Output the (X, Y) coordinate of the center of the cell containing the given text.  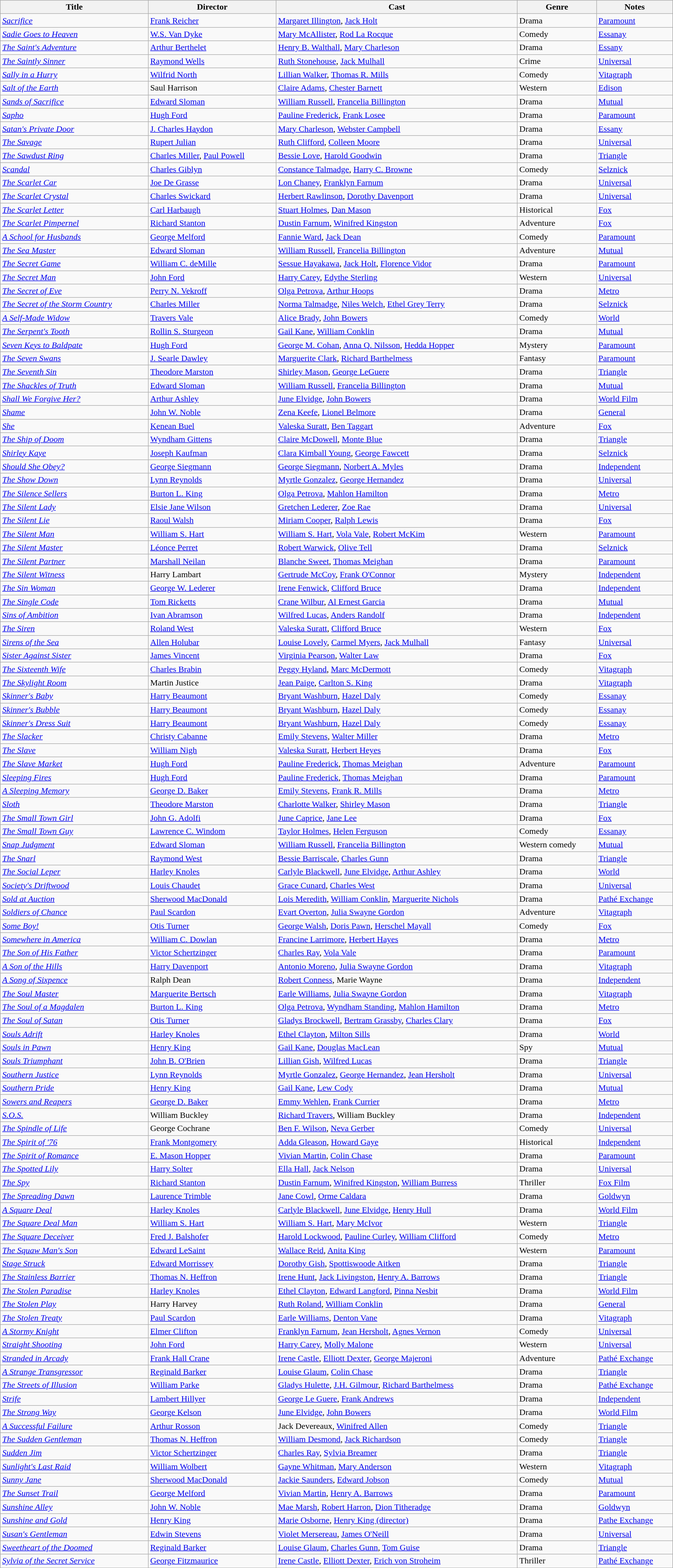
Harry Harvey (212, 1304)
Edison (635, 88)
Edward Morrissey (212, 1264)
Tom Ricketts (212, 602)
Crane Wilbur, Al Ernest Garcia (397, 602)
Frank Montgomery (212, 1142)
The Scarlet Crystal (75, 196)
Raymond West (212, 858)
The Saintly Sinner (75, 61)
John B. O'Brien (212, 1061)
A Stormy Knight (75, 1331)
The Slave Market (75, 764)
Sadie Goes to Heaven (75, 34)
Olga Petrova, Mahlon Hamilton (397, 493)
Earle Williams, Denton Vane (397, 1318)
Souls Adrift (75, 1034)
Ella Hall, Jack Nelson (397, 1169)
Arthur Berthelet (212, 48)
Vivian Martin, Colin Chase (397, 1155)
Fannie Ward, Jack Dean (397, 237)
Sins of Ambition (75, 615)
William Nigh (212, 750)
The Streets of Illusion (75, 1385)
Marshall Neilan (212, 561)
Ruth Clifford, Colleen Moore (397, 142)
The Squaw Man's Son (75, 1250)
The Slacker (75, 737)
Irene Fenwick, Clifford Bruce (397, 588)
A Square Deal (75, 1209)
Pathe Exchange (635, 1520)
Somewhere in America (75, 939)
Valeska Suratt, Ben Taggart (397, 426)
Violet Mersereau, James O'Neill (397, 1534)
Sally in a Hurry (75, 75)
Jane Cowl, Orme Caldara (397, 1196)
Rollin S. Sturgeon (212, 331)
Clara Kimball Young, George Fawcett (397, 453)
George Fitzmaurice (212, 1561)
Harry Davenport (212, 966)
Sands of Sacrifice (75, 102)
Susan's Gentleman (75, 1534)
Sylvia of the Secret Service (75, 1561)
The Silent Lie (75, 520)
Ralph Dean (212, 980)
Olga Petrova, Arthur Hoops (397, 291)
June Caprice, Jane Lee (397, 818)
The Social Leper (75, 872)
Louise Glaum, Charles Gunn, Tom Guise (397, 1547)
The Silence Sellers (75, 493)
Emily Stevens, Frank R. Mills (397, 791)
Joe De Grasse (212, 183)
The Stolen Paradise (75, 1291)
The Soul of Satan (75, 1020)
Society's Driftwood (75, 885)
The Stolen Treaty (75, 1318)
Myrtle Gonzalez, George Hernandez, Jean Hersholt (397, 1075)
Edward LeSaint (212, 1250)
Mary McAllister, Rod La Rocque (397, 34)
Lois Meredith, William Conklin, Marguerite Nichols (397, 899)
A Son of the Hills (75, 966)
The Stolen Play (75, 1304)
A Song of Sixpence (75, 980)
Genre (557, 7)
The Slave (75, 750)
The Scarlet Letter (75, 210)
Mary Charleson, Webster Campbell (397, 129)
The Spirit of '76 (75, 1142)
The Soul Master (75, 993)
Arthur Rosson (212, 1426)
Souls Triumphant (75, 1061)
The Savage (75, 142)
George Cochrane (212, 1129)
William Parke (212, 1385)
The Strong Way (75, 1412)
Saul Harrison (212, 88)
Christy Cabanne (212, 737)
Lillian Gish, Wilfred Lucas (397, 1061)
Blanche Sweet, Thomas Meighan (397, 561)
Skinner's Dress Suit (75, 723)
Gretchen Lederer, Zoe Rae (397, 507)
Jack Devereaux, Winifred Allen (397, 1426)
William Desmond, Jack Richardson (397, 1439)
Shall We Forgive Her? (75, 399)
Sold at Auction (75, 899)
Gail Kane, Lew Cody (397, 1088)
Perry N. Vekroff (212, 291)
Elsie Jane Wilson (212, 507)
Rupert Julian (212, 142)
Gail Kane, William Conklin (397, 331)
The Show Down (75, 480)
Joseph Kaufman (212, 453)
Robert Warwick, Olive Tell (397, 547)
Bessie Barriscale, Charles Gunn (397, 858)
George Walsh, Doris Pawn, Herschel Mayall (397, 926)
Franklyn Farnum, Jean Hersholt, Agnes Vernon (397, 1331)
Claire McDowell, Monte Blue (397, 439)
The Sea Master (75, 250)
The Square Deceiver (75, 1236)
Marguerite Clark, Richard Barthelmess (397, 358)
Emily Stevens, Walter Miller (397, 737)
Miriam Cooper, Ralph Lewis (397, 520)
The Silent Partner (75, 561)
The Secret of Eve (75, 291)
Gertrude McCoy, Frank O'Connor (397, 574)
Cast (397, 7)
Scandal (75, 169)
W.S. Van Dyke (212, 34)
Margaret Illington, Jack Holt (397, 21)
Sloth (75, 804)
Charles Ray, Sylvia Breamer (397, 1453)
Herbert Rawlinson, Dorothy Davenport (397, 196)
The Silent Master (75, 547)
Sessue Hayakawa, Jack Holt, Florence Vidor (397, 264)
Sister Against Sister (75, 656)
George Siegmann, Norbert A. Myles (397, 466)
Frank Hall Crane (212, 1358)
Norma Talmadge, Niles Welch, Ethel Grey Terry (397, 304)
Lillian Walker, Thomas R. Mills (397, 75)
Raymond Wells (212, 61)
Carlyle Blackwell, June Elvidge, Arthur Ashley (397, 872)
The Snarl (75, 858)
Dorothy Gish, Spottiswoode Aitken (397, 1264)
Virginia Pearson, Walter Law (397, 656)
Sweetheart of the Doomed (75, 1547)
Henry B. Walthall, Mary Charleson (397, 48)
A Successful Failure (75, 1426)
Souls in Pawn (75, 1048)
Roland West (212, 629)
Alice Brady, John Bowers (397, 318)
Dustin Farnum, Winifred Kingston, William Burress (397, 1182)
George M. Cohan, Anna Q. Nilsson, Hedda Hopper (397, 345)
Soldiers of Chance (75, 912)
Harry Carey, Molly Malone (397, 1345)
The Siren (75, 629)
Bessie Love, Harold Goodwin (397, 155)
Harold Lockwood, Pauline Curley, William Clifford (397, 1236)
Harry Lambart (212, 574)
The Son of His Father (75, 953)
Fred J. Balshofer (212, 1236)
George Siegmann (212, 466)
A Sleeping Memory (75, 791)
Charlotte Walker, Shirley Mason (397, 804)
A School for Husbands (75, 237)
Claire Adams, Chester Barnett (397, 88)
Louis Chaudet (212, 885)
The Scarlet Pimpernel (75, 223)
J. Charles Haydon (212, 129)
Sunshine and Gold (75, 1520)
Southern Pride (75, 1088)
The Silent Witness (75, 574)
George W. Lederer (212, 588)
Southern Justice (75, 1075)
Crime (557, 61)
The Silent Lady (75, 507)
Taylor Holmes, Helen Ferguson (397, 831)
Skinner's Baby (75, 696)
Carl Harbaugh (212, 210)
Spy (557, 1048)
Arthur Ashley (212, 399)
Emmy Wehlen, Frank Currier (397, 1102)
Sacrifice (75, 21)
Wyndham Gittens (212, 439)
Ruth Stonehouse, Jack Mulhall (397, 61)
Sunshine Alley (75, 1507)
She (75, 426)
Louise Glaum, Colin Chase (397, 1372)
The Ship of Doom (75, 439)
Marie Osborne, Henry King (director) (397, 1520)
Skinner's Bubble (75, 710)
The Spindle of Life (75, 1129)
The Sunset Trail (75, 1493)
Earle Williams, Julia Swayne Gordon (397, 993)
The Spirit of Romance (75, 1155)
Lambert Hillyer (212, 1399)
The Silent Man (75, 534)
Sudden Jim (75, 1453)
Wilfred Lucas, Anders Randolf (397, 615)
Wallace Reid, Anita King (397, 1250)
The Small Town Girl (75, 818)
Western comedy (557, 845)
Sirens of the Sea (75, 642)
Jackie Saunders, Edward Jobson (397, 1480)
J. Searle Dawley (212, 358)
Carlyle Blackwell, June Elvidge, Henry Hull (397, 1209)
Grace Cunard, Charles West (397, 885)
The Scarlet Car (75, 183)
Shirley Mason, George LeGuere (397, 372)
Olga Petrova, Wyndham Standing, Mahlon Hamilton (397, 1007)
Gail Kane, Douglas MacLean (397, 1048)
John G. Adolfi (212, 818)
Ruth Roland, William Conklin (397, 1304)
Title (75, 7)
Antonio Moreno, Julia Swayne Gordon (397, 966)
Stage Struck (75, 1264)
Charles Swickard (212, 196)
Sunny Jane (75, 1480)
James Vincent (212, 656)
Lawrence C. Windom (212, 831)
Harry Carey, Edythe Sterling (397, 277)
Gladys Brockwell, Bertram Grassby, Charles Clary (397, 1020)
Irene Hunt, Jack Livingston, Henry A. Barrows (397, 1277)
Notes (635, 7)
Ethel Clayton, Edward Langford, Pinna Nesbit (397, 1291)
Charles Giblyn (212, 169)
Ethel Clayton, Milton Sills (397, 1034)
Zena Keefe, Lionel Belmore (397, 413)
Laurence Trimble (212, 1196)
William S. Hart, Vola Vale, Robert McKim (397, 534)
Allen Holubar (212, 642)
Stuart Holmes, Dan Mason (397, 210)
Stranded in Arcady (75, 1358)
William C. deMille (212, 264)
E. Mason Hopper (212, 1155)
S.O.S. (75, 1115)
Some Boy! (75, 926)
Irene Castle, Elliott Dexter, Erich von Stroheim (397, 1561)
Wilfrid North (212, 75)
The Secret of the Storm Country (75, 304)
Peggy Hyland, Marc McDermott (397, 669)
The Skylight Room (75, 683)
Salt of the Earth (75, 88)
The Soul of a Magdalen (75, 1007)
The Sawdust Ring (75, 155)
Snap Judgment (75, 845)
Sunlight's Last Raid (75, 1466)
The Sin Woman (75, 588)
Jean Paige, Carlton S. King (397, 683)
Director (212, 7)
Léonce Perret (212, 547)
The Seventh Sin (75, 372)
Shirley Kaye (75, 453)
Pauline Frederick, Frank Losee (397, 115)
Louise Lovely, Carmel Myers, Jack Mulhall (397, 642)
The Spotted Lily (75, 1169)
Vivian Martin, Henry A. Barrows (397, 1493)
The Sudden Gentleman (75, 1439)
Sowers and Reapers (75, 1102)
The Shackles of Truth (75, 385)
Lon Chaney, Franklyn Farnum (397, 183)
Charles Ray, Vola Vale (397, 953)
Francine Larrimore, Herbert Hayes (397, 939)
Richard Travers, William Buckley (397, 1115)
Strife (75, 1399)
The Secret Man (75, 277)
Charles Brabin (212, 669)
Marguerite Bertsch (212, 993)
Elmer Clifton (212, 1331)
Seven Keys to Baldpate (75, 345)
The Secret Game (75, 264)
Charles Miller, Paul Powell (212, 155)
A Self-Made Widow (75, 318)
Constance Talmadge, Harry C. Browne (397, 169)
Adda Gleason, Howard Gaye (397, 1142)
The Single Code (75, 602)
The Saint's Adventure (75, 48)
George Kelson (212, 1412)
Shame (75, 413)
A Strange Transgressor (75, 1372)
The Spy (75, 1182)
Fox Film (635, 1182)
Straight Shooting (75, 1345)
Evart Overton, Julia Swayne Gordon (397, 912)
Myrtle Gonzalez, George Hernandez (397, 480)
Irene Castle, Elliott Dexter, George Majeroni (397, 1358)
William Wolbert (212, 1466)
The Serpent's Tooth (75, 331)
Martin Justice (212, 683)
The Square Deal Man (75, 1223)
Sapho (75, 115)
Raoul Walsh (212, 520)
Should She Obey? (75, 466)
Valeska Suratt, Herbert Heyes (397, 750)
Satan's Private Door (75, 129)
Valeska Suratt, Clifford Bruce (397, 629)
Sleeping Fires (75, 777)
Dustin Farnum, Winifred Kingston (397, 223)
Ivan Abramson (212, 615)
Ben F. Wilson, Neva Gerber (397, 1129)
Gayne Whitman, Mary Anderson (397, 1466)
The Stainless Barrier (75, 1277)
The Sixteenth Wife (75, 669)
The Seven Swans (75, 358)
William S. Hart, Mary McIvor (397, 1223)
George Le Guere, Frank Andrews (397, 1399)
The Small Town Guy (75, 831)
Edwin Stevens (212, 1534)
William Buckley (212, 1115)
Gladys Hulette, J.H. Gilmour, Richard Barthelmess (397, 1385)
Harry Solter (212, 1169)
Travers Vale (212, 318)
The Spreading Dawn (75, 1196)
Kenean Buel (212, 426)
Frank Reicher (212, 21)
Robert Conness, Marie Wayne (397, 980)
William C. Dowlan (212, 939)
Mae Marsh, Robert Harron, Dion Titheradge (397, 1507)
Charles Miller (212, 304)
